For the text-containing cell, return its midpoint in [x, y] coordinate format. 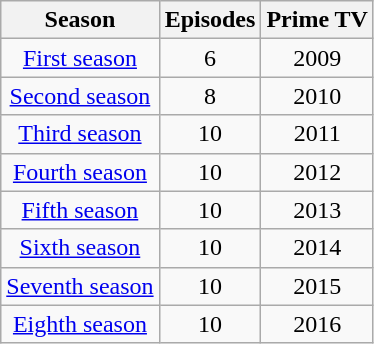
2010 [318, 96]
Eighth season [80, 324]
2016 [318, 324]
Third season [80, 134]
2015 [318, 286]
2011 [318, 134]
Fifth season [80, 210]
Season [80, 20]
2014 [318, 248]
Episodes [210, 20]
Second season [80, 96]
2013 [318, 210]
Prime TV [318, 20]
2009 [318, 58]
2012 [318, 172]
Fourth season [80, 172]
6 [210, 58]
Seventh season [80, 286]
First season [80, 58]
Sixth season [80, 248]
8 [210, 96]
